Locate the cell with the specified text and output its (X, Y) center coordinate. 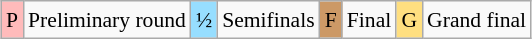
P (12, 20)
Grand final (476, 20)
G (409, 20)
½ (204, 20)
Final (370, 20)
Preliminary round (107, 20)
Semifinals (268, 20)
F (331, 20)
